Scan for the cell matching the given text and deliver its [x, y] coordinate at center. 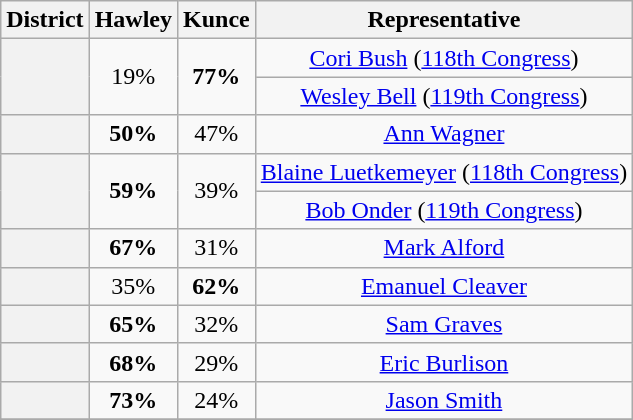
District [45, 20]
59% [133, 191]
Sam Graves [444, 324]
29% [216, 362]
19% [133, 77]
Cori Bush (118th Congress) [444, 58]
Ann Wagner [444, 134]
Eric Burlison [444, 362]
Emanuel Cleaver [444, 286]
35% [133, 286]
Jason Smith [444, 400]
Wesley Bell (119th Congress) [444, 96]
31% [216, 248]
39% [216, 191]
Bob Onder (119th Congress) [444, 210]
32% [216, 324]
Representative [444, 20]
68% [133, 362]
Blaine Luetkemeyer (118th Congress) [444, 172]
Hawley [133, 20]
24% [216, 400]
67% [133, 248]
Mark Alford [444, 248]
77% [216, 77]
65% [133, 324]
Kunce [216, 20]
47% [216, 134]
50% [133, 134]
73% [133, 400]
62% [216, 286]
